Provide the [X, Y] coordinate of the cell's center where the given text is located.  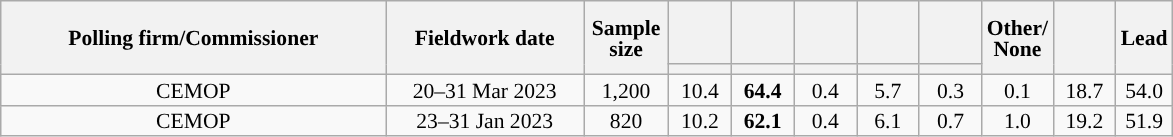
62.1 [762, 120]
Fieldwork date [485, 38]
0.1 [1018, 90]
54.0 [1144, 90]
10.2 [700, 120]
64.4 [762, 90]
10.4 [700, 90]
Polling firm/Commissioner [194, 38]
6.1 [888, 120]
Other/None [1018, 38]
51.9 [1144, 120]
18.7 [1084, 90]
Lead [1144, 38]
23–31 Jan 2023 [485, 120]
20–31 Mar 2023 [485, 90]
0.7 [950, 120]
5.7 [888, 90]
19.2 [1084, 120]
Sample size [626, 38]
0.3 [950, 90]
1.0 [1018, 120]
1,200 [626, 90]
820 [626, 120]
